Identify which cell holds the provided text, then report its (x, y) central coordinate. 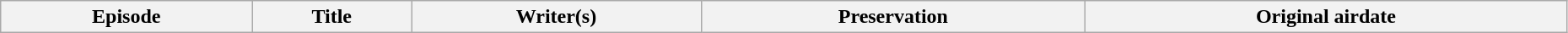
Episode (127, 17)
Title (332, 17)
Original airdate (1326, 17)
Writer(s) (557, 17)
Preservation (892, 17)
